Detect which cell encompasses the target text, then output its [x, y] center coordinate. 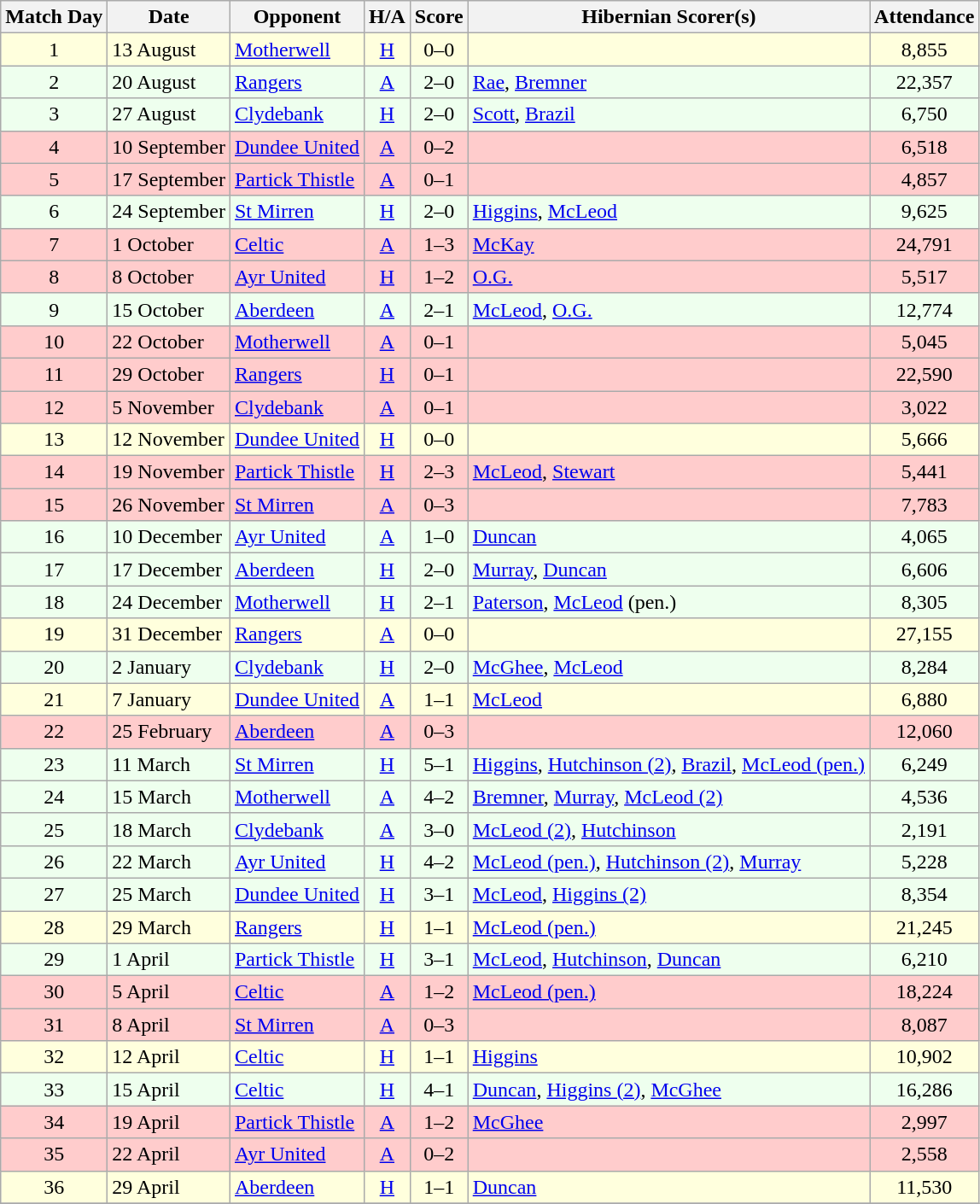
27 [55, 894]
5–1 [439, 764]
McLeod (pen.), Hutchinson (2), Murray [668, 862]
5,441 [925, 472]
4,857 [925, 179]
12,774 [925, 309]
2,191 [925, 829]
14 [55, 472]
12 November [169, 440]
8,354 [925, 894]
Higgins [668, 1057]
4,065 [925, 537]
22 October [169, 342]
31 December [169, 634]
4 [55, 147]
5 [55, 179]
32 [55, 1057]
22 March [169, 862]
9,625 [925, 212]
8 October [169, 277]
34 [55, 1122]
Score [439, 17]
5 November [169, 407]
16,286 [925, 1090]
26 [55, 862]
McGhee, McLeod [668, 667]
McGhee [668, 1122]
8,087 [925, 1025]
24 September [169, 212]
24 [55, 797]
25 February [169, 732]
8,284 [925, 667]
21 [55, 699]
22 [55, 732]
15 April [169, 1090]
19 [55, 634]
12 [55, 407]
2–3 [439, 472]
11 [55, 374]
25 March [169, 894]
5 April [169, 992]
Higgins, McLeod [668, 212]
21,245 [925, 926]
2 January [169, 667]
O.G. [668, 277]
7 January [169, 699]
12 April [169, 1057]
13 [55, 440]
31 [55, 1025]
36 [55, 1187]
12,060 [925, 732]
8 April [169, 1025]
Scott, Brazil [668, 114]
McLeod, Higgins (2) [668, 894]
22,357 [925, 82]
29 [55, 960]
17 December [169, 570]
33 [55, 1090]
18,224 [925, 992]
Date [169, 17]
24,791 [925, 244]
6,880 [925, 699]
Opponent [297, 17]
29 October [169, 374]
16 [55, 537]
1 October [169, 244]
13 August [169, 50]
29 March [169, 926]
18 March [169, 829]
22,590 [925, 374]
2 [55, 82]
6,518 [925, 147]
Higgins, Hutchinson (2), Brazil, McLeod (pen.) [668, 764]
29 April [169, 1187]
20 [55, 667]
4,536 [925, 797]
1–3 [439, 244]
Hibernian Scorer(s) [668, 17]
Duncan, Higgins (2), McGhee [668, 1090]
5,517 [925, 277]
10 December [169, 537]
17 [55, 570]
McLeod, O.G. [668, 309]
5,228 [925, 862]
27 August [169, 114]
3–0 [439, 829]
2,997 [925, 1122]
30 [55, 992]
6,249 [925, 764]
5,666 [925, 440]
11 March [169, 764]
25 [55, 829]
27,155 [925, 634]
1 [55, 50]
7 [55, 244]
28 [55, 926]
22 April [169, 1154]
7,783 [925, 505]
H/A [388, 17]
6,750 [925, 114]
8,305 [925, 602]
Bremner, Murray, McLeod (2) [668, 797]
10,902 [925, 1057]
Rae, Bremner [668, 82]
Attendance [925, 17]
6,210 [925, 960]
10 September [169, 147]
McLeod, Hutchinson, Duncan [668, 960]
10 [55, 342]
2,558 [925, 1154]
9 [55, 309]
McLeod, Stewart [668, 472]
4–1 [439, 1090]
15 March [169, 797]
11,530 [925, 1187]
McLeod [668, 699]
McKay [668, 244]
Paterson, McLeod (pen.) [668, 602]
6,606 [925, 570]
17 September [169, 179]
18 [55, 602]
20 August [169, 82]
5,045 [925, 342]
3 [55, 114]
23 [55, 764]
35 [55, 1154]
19 November [169, 472]
19 April [169, 1122]
24 December [169, 602]
McLeod (2), Hutchinson [668, 829]
15 [55, 505]
1 April [169, 960]
8 [55, 277]
15 October [169, 309]
3,022 [925, 407]
1–0 [439, 537]
Murray, Duncan [668, 570]
8,855 [925, 50]
Match Day [55, 17]
26 November [169, 505]
6 [55, 212]
